Determine the [X, Y] coordinate at the center of the cell enclosing the given text.  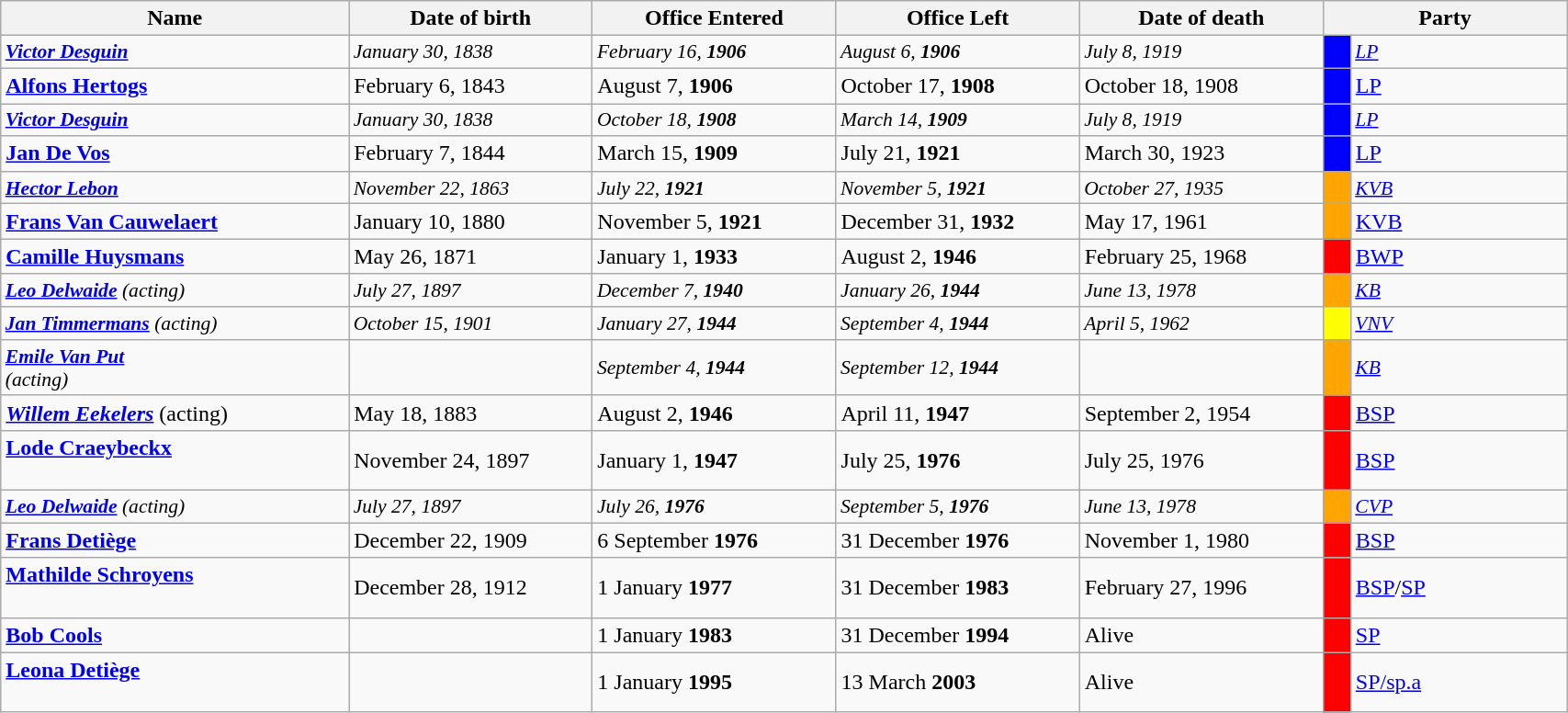
VNV [1459, 323]
March 15, 1909 [715, 153]
January 1, 1947 [715, 459]
October 15, 1901 [470, 323]
September 2, 1954 [1201, 413]
Willem Eekelers (acting) [175, 413]
CVP [1459, 506]
Bob Cools [175, 635]
August 6, 1906 [957, 52]
BSP/SP [1459, 588]
July 21, 1921 [957, 153]
Party [1444, 18]
BWP [1459, 256]
October 27, 1935 [1201, 187]
31 December 1976 [957, 540]
December 22, 1909 [470, 540]
February 27, 1996 [1201, 588]
May 17, 1961 [1201, 221]
Hector Lebon [175, 187]
January 26, 1944 [957, 290]
March 14, 1909 [957, 119]
Lode Craeybeckx [175, 459]
1 January 1977 [715, 588]
Alfons Hertogs [175, 85]
SP/sp.a [1459, 682]
February 16, 1906 [715, 52]
1 January 1983 [715, 635]
Date of birth [470, 18]
November 24, 1897 [470, 459]
Office Left [957, 18]
Jan Timmermans (acting) [175, 323]
November 1, 1980 [1201, 540]
July 22, 1921 [715, 187]
February 7, 1844 [470, 153]
Date of death [1201, 18]
July 26, 1976 [715, 506]
Office Entered [715, 18]
6 September 1976 [715, 540]
Frans Detiège [175, 540]
13 March 2003 [957, 682]
February 6, 1843 [470, 85]
August 7, 1906 [715, 85]
January 10, 1880 [470, 221]
February 25, 1968 [1201, 256]
Emile Van Put (acting) [175, 368]
April 5, 1962 [1201, 323]
March 30, 1923 [1201, 153]
December 28, 1912 [470, 588]
December 31, 1932 [957, 221]
December 7, 1940 [715, 290]
SP [1459, 635]
31 December 1994 [957, 635]
November 22, 1863 [470, 187]
Mathilde Schroyens [175, 588]
Camille Huysmans [175, 256]
Jan De Vos [175, 153]
Leona Detiège [175, 682]
Name [175, 18]
January 27, 1944 [715, 323]
September 12, 1944 [957, 368]
January 1, 1933 [715, 256]
1 January 1995 [715, 682]
31 December 1983 [957, 588]
Frans Van Cauwelaert [175, 221]
September 5, 1976 [957, 506]
May 26, 1871 [470, 256]
April 11, 1947 [957, 413]
October 17, 1908 [957, 85]
May 18, 1883 [470, 413]
